Provide the [x, y] coordinate of the cell's center where the given text is located.  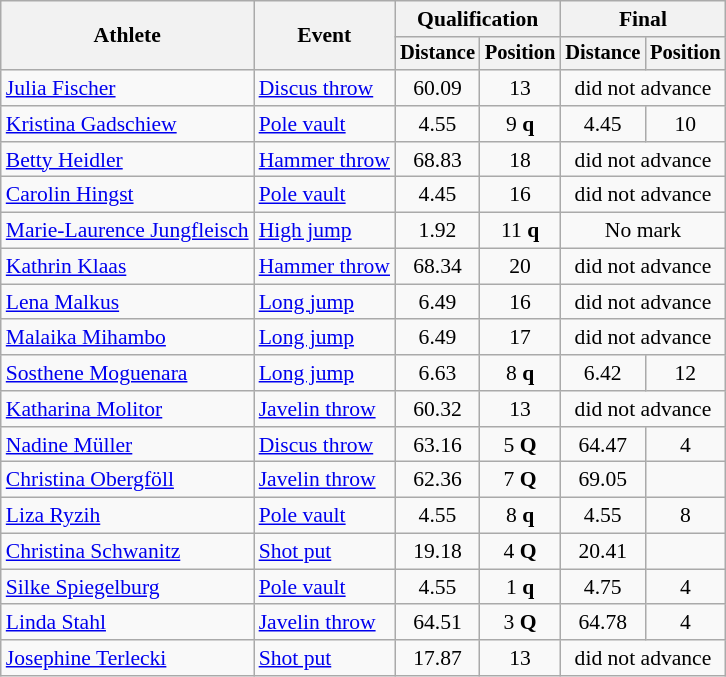
17 [520, 338]
1.92 [438, 231]
62.36 [438, 480]
68.34 [438, 267]
Qualification [478, 19]
20.41 [602, 552]
Katharina Molitor [128, 409]
69.05 [602, 480]
5 Q [520, 445]
Christina Schwanitz [128, 552]
Nadine Müller [128, 445]
Carolin Hingst [128, 195]
17.87 [438, 658]
6.42 [602, 373]
19.18 [438, 552]
4.75 [602, 587]
6.63 [438, 373]
63.16 [438, 445]
Kathrin Klaas [128, 267]
Lena Malkus [128, 302]
Event [324, 36]
3 Q [520, 623]
No mark [642, 231]
9 q [520, 124]
68.83 [438, 160]
1 q [520, 587]
11 q [520, 231]
10 [685, 124]
8 [685, 516]
Linda Stahl [128, 623]
20 [520, 267]
64.51 [438, 623]
Liza Ryzih [128, 516]
Malaika Mihambo [128, 338]
Christina Obergföll [128, 480]
Silke Spiegelburg [128, 587]
60.32 [438, 409]
4 Q [520, 552]
64.47 [602, 445]
64.78 [602, 623]
18 [520, 160]
Julia Fischer [128, 88]
Final [642, 19]
60.09 [438, 88]
Josephine Terlecki [128, 658]
Athlete [128, 36]
Betty Heidler [128, 160]
High jump [324, 231]
Marie-Laurence Jungfleisch [128, 231]
7 Q [520, 480]
Kristina Gadschiew [128, 124]
12 [685, 373]
Sosthene Moguenara [128, 373]
